Return the (X, Y) coordinate for the center point of the cell that contains the specified text.  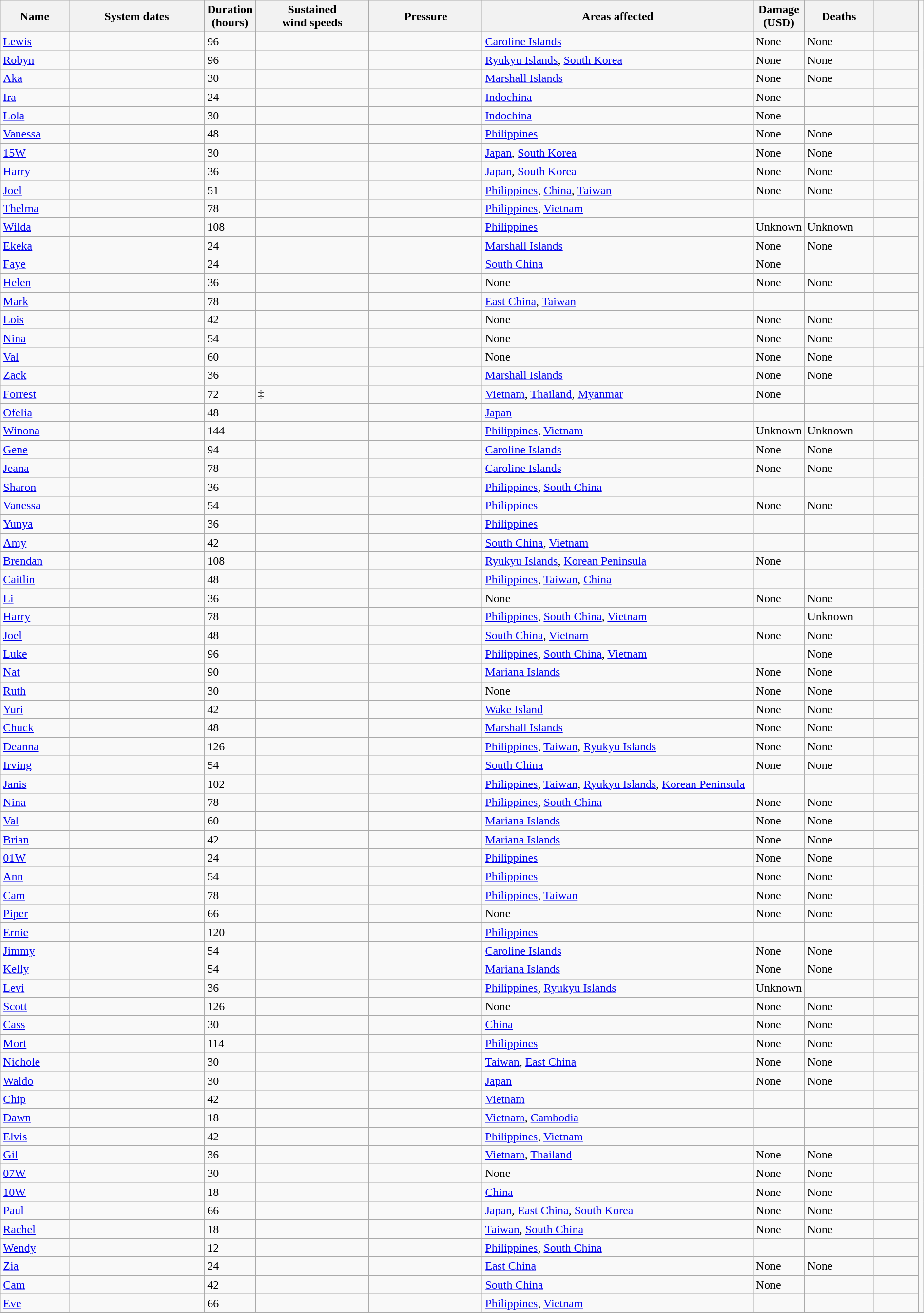
07W (35, 1174)
Brendan (35, 561)
Brian (35, 839)
Yuri (35, 709)
Damage(USD) (779, 17)
144 (230, 431)
Li (35, 598)
Philippines, Ryukyu Islands (618, 988)
Philippines, Taiwan, Ryukyu Islands (618, 746)
Gil (35, 1155)
Wilda (35, 227)
Dawn (35, 1117)
Ira (35, 97)
Deanna (35, 746)
72 (230, 394)
15W (35, 153)
Ernie (35, 932)
Kelly (35, 969)
Ofelia (35, 412)
Philippines, China, Taiwan (618, 190)
114 (230, 1043)
120 (230, 932)
Japan, East China, South Korea (618, 1211)
Chuck (35, 728)
102 (230, 784)
Ekeka (35, 245)
Deaths (839, 17)
Amy (35, 543)
Taiwan, South China (618, 1229)
Areas affected (618, 17)
10W (35, 1192)
Gene (35, 450)
Janis (35, 784)
Lola (35, 116)
Eve (35, 1303)
System dates (136, 17)
Jeana (35, 468)
Luke (35, 654)
Ryukyu Islands, South Korea (618, 60)
Duration(hours) (230, 17)
Robyn (35, 60)
Forrest (35, 394)
Vietnam, Thailand (618, 1155)
Vietnam (618, 1099)
Rachel (35, 1229)
Yunya (35, 524)
94 (230, 450)
Zia (35, 1266)
Wendy (35, 1248)
Aka (35, 78)
Levi (35, 988)
Paul (35, 1211)
East China, Taiwan (618, 301)
Philippines, Taiwan (618, 895)
Ann (35, 877)
Vietnam, Cambodia (618, 1117)
Mark (35, 301)
Caitlin (35, 580)
Sharon (35, 487)
01W (35, 858)
Elvis (35, 1137)
Ryukyu Islands, Korean Peninsula (618, 561)
East China (618, 1266)
Chip (35, 1099)
Sustainedwind speeds (312, 17)
Vietnam, Thailand, Myanmar (618, 394)
Pressure (426, 17)
51 (230, 190)
Waldo (35, 1080)
Mort (35, 1043)
Lewis (35, 41)
Nat (35, 672)
Winona (35, 431)
Faye (35, 264)
Name (35, 17)
Philippines, Taiwan, Ryukyu Islands, Korean Peninsula (618, 784)
Jimmy (35, 951)
Helen (35, 283)
12 (230, 1248)
‡ (312, 394)
Wake Island (618, 709)
Piper (35, 914)
Cass (35, 1025)
Nichole (35, 1062)
Taiwan, East China (618, 1062)
Lois (35, 320)
90 (230, 672)
Scott (35, 1006)
Thelma (35, 208)
Irving (35, 765)
Zack (35, 375)
Philippines, Taiwan, China (618, 580)
Ruth (35, 691)
